Find where the given text appears and provide that cell's center as (x, y) coordinate. 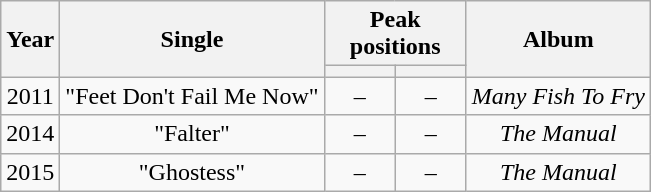
"Feet Don't Fail Me Now" (192, 96)
Peakpositions (395, 34)
Single (192, 39)
Year (30, 39)
Many Fish To Fry (558, 96)
2014 (30, 134)
"Ghostess" (192, 172)
2011 (30, 96)
"Falter" (192, 134)
Album (558, 39)
2015 (30, 172)
